Pinpoint the cell where the given text exists, returning its [x, y] midpoint coordinate. 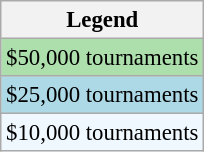
$50,000 tournaments [102, 58]
$25,000 tournaments [102, 95]
$10,000 tournaments [102, 133]
Legend [102, 20]
